Pinpoint the cell where the given text exists, returning its (X, Y) midpoint coordinate. 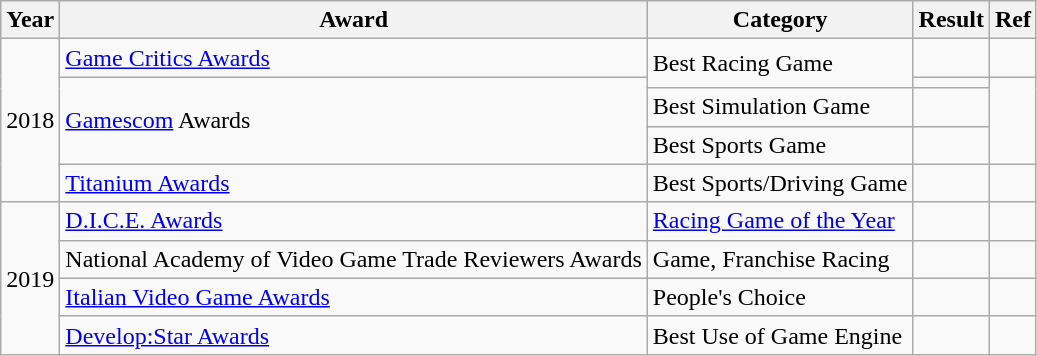
Game Critics Awards (354, 58)
2018 (30, 120)
Result (951, 20)
Titanium Awards (354, 183)
Best Simulation Game (780, 107)
Best Sports Game (780, 145)
Award (354, 20)
Best Sports/Driving Game (780, 183)
Year (30, 20)
2019 (30, 278)
Best Use of Game Engine (780, 335)
National Academy of Video Game Trade Reviewers Awards (354, 259)
Ref (1012, 20)
Best Racing Game (780, 64)
Category (780, 20)
Racing Game of the Year (780, 221)
Italian Video Game Awards (354, 297)
People's Choice (780, 297)
D.I.C.E. Awards (354, 221)
Game, Franchise Racing (780, 259)
Gamescom Awards (354, 120)
Develop:Star Awards (354, 335)
